Scan for the cell matching the given text and deliver its [x, y] coordinate at center. 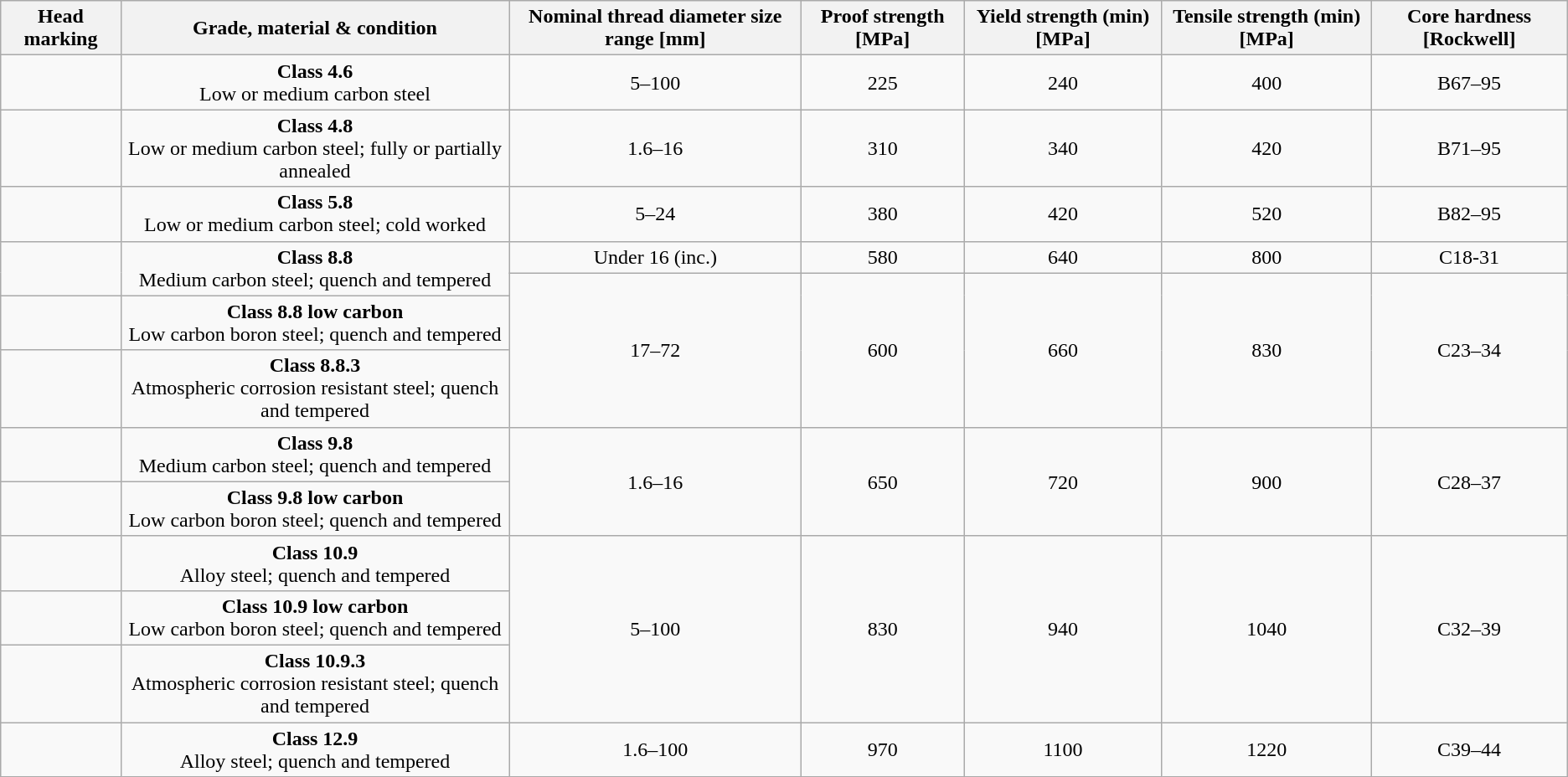
C28–37 [1469, 481]
Under 16 (inc.) [655, 257]
B67–95 [1469, 82]
225 [883, 82]
650 [883, 481]
Class 9.8Medium carbon steel; quench and tempered [315, 454]
1100 [1064, 749]
380 [883, 214]
1040 [1266, 629]
660 [1064, 350]
1.6–100 [655, 749]
240 [1064, 82]
B71–95 [1469, 148]
Yield strength (min) [MPa] [1064, 28]
C18-31 [1469, 257]
Class 12.9Alloy steel; quench and tempered [315, 749]
B82–95 [1469, 214]
Grade, material & condition [315, 28]
C23–34 [1469, 350]
5–24 [655, 214]
Class 10.9Alloy steel; quench and tempered [315, 563]
C32–39 [1469, 629]
Nominal thread diameter size range [mm] [655, 28]
Class 10.9.3Atmospheric corrosion resistant steel; quench and tempered [315, 683]
400 [1266, 82]
720 [1064, 481]
800 [1266, 257]
340 [1064, 148]
Core hardness [Rockwell] [1469, 28]
Proof strength [MPa] [883, 28]
970 [883, 749]
900 [1266, 481]
Class 4.8Low or medium carbon steel; fully or partially annealed [315, 148]
Class 8.8 low carbonLow carbon boron steel; quench and tempered [315, 323]
Tensile strength (min) [MPa] [1266, 28]
Class 8.8.3Atmospheric corrosion resistant steel; quench and tempered [315, 388]
17–72 [655, 350]
Class 10.9 low carbonLow carbon boron steel; quench and tempered [315, 618]
520 [1266, 214]
940 [1064, 629]
600 [883, 350]
Class 5.8Low or medium carbon steel; cold worked [315, 214]
1220 [1266, 749]
310 [883, 148]
Class 8.8Medium carbon steel; quench and tempered [315, 268]
640 [1064, 257]
Head marking [60, 28]
Class 4.6Low or medium carbon steel [315, 82]
Class 9.8 low carbonLow carbon boron steel; quench and tempered [315, 509]
580 [883, 257]
C39–44 [1469, 749]
